Detect which cell encompasses the target text, then output its [X, Y] center coordinate. 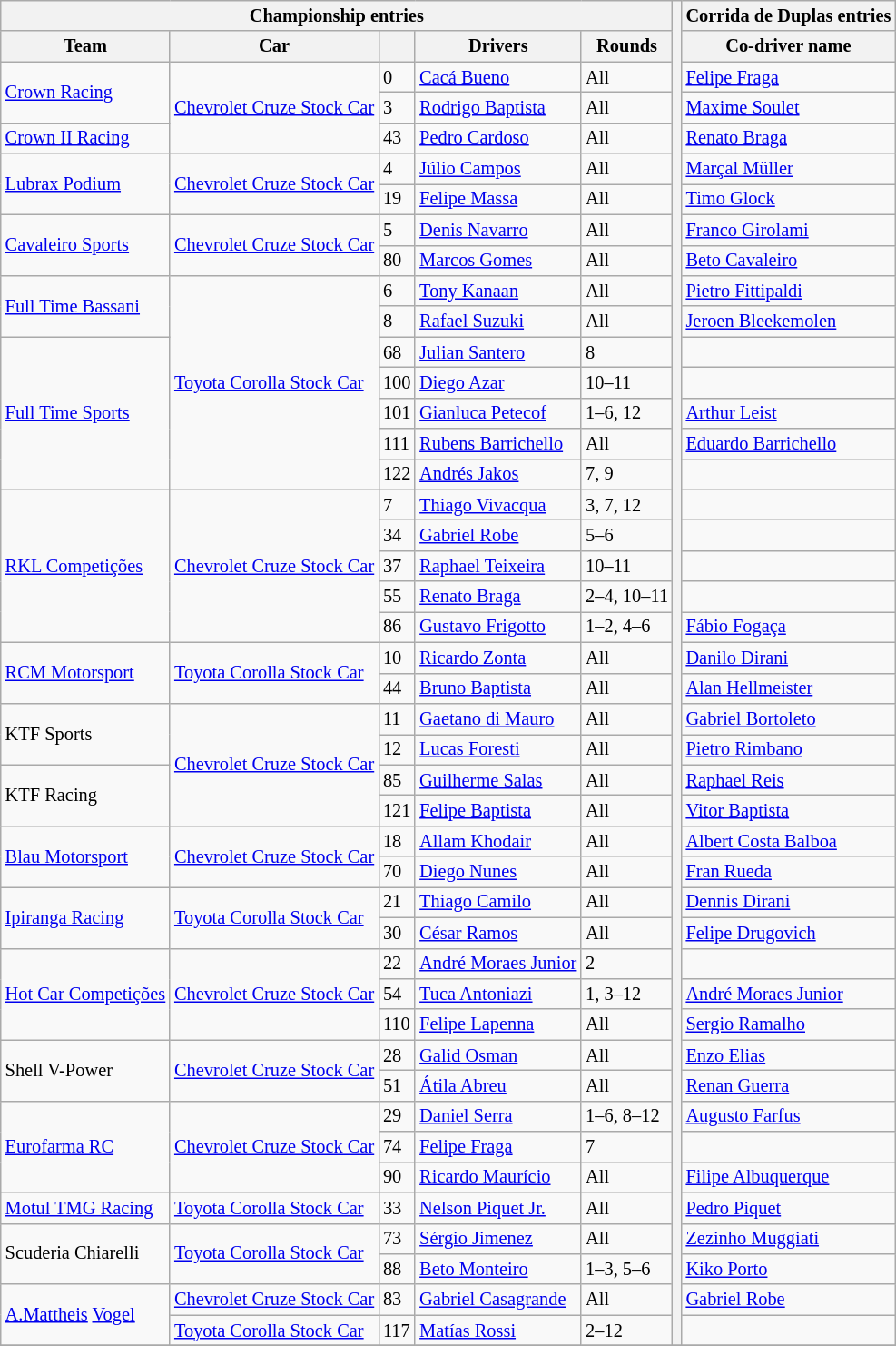
11 [397, 718]
19 [397, 199]
Augusto Farfus [789, 1116]
1–6, 8–12 [626, 1116]
Allam Khodair [497, 841]
Championship entries [337, 15]
Marcos Gomes [497, 261]
1, 3–12 [626, 994]
Felipe Baptista [497, 810]
74 [397, 1147]
90 [397, 1177]
KTF Sports [85, 734]
Rubens Barrichello [497, 444]
73 [397, 1239]
117 [397, 1331]
2–12 [626, 1331]
4 [397, 169]
Drivers [497, 46]
Denis Navarro [497, 230]
Pietro Rimbano [789, 749]
Renan Guerra [789, 1085]
Julian Santero [497, 352]
Ricardo Maurício [497, 1177]
70 [397, 872]
RCM Motorsport [85, 672]
Sérgio Jimenez [497, 1239]
Diego Azar [497, 382]
1–6, 12 [626, 413]
Andrés Jakos [497, 474]
Felipe Drugovich [789, 933]
Lubrax Podium [85, 183]
22 [397, 964]
César Ramos [497, 933]
Vitor Baptista [789, 810]
Thiago Vivacqua [497, 505]
34 [397, 535]
Daniel Serra [497, 1116]
Scuderia Chiarelli [85, 1253]
Jeroen Bleekemolen [789, 322]
100 [397, 382]
121 [397, 810]
33 [397, 1208]
Pedro Piquet [789, 1208]
0 [397, 77]
Raphael Reis [789, 780]
12 [397, 749]
Gabriel Casagrande [497, 1300]
A.Mattheis Vogel [85, 1315]
Pedro Cardoso [497, 138]
101 [397, 413]
Marçal Müller [789, 169]
80 [397, 261]
Filipe Albuquerque [789, 1177]
Rafael Suzuki [497, 322]
Pietro Fittipaldi [789, 291]
2–4, 10–11 [626, 597]
Guilherme Salas [497, 780]
Full Time Bassani [85, 305]
Hot Car Competições [85, 994]
Gustavo Frigotto [497, 627]
Albert Costa Balboa [789, 841]
Shell V-Power [85, 1070]
85 [397, 780]
Thiago Camilo [497, 902]
29 [397, 1116]
Crown II Racing [85, 138]
Blau Motorsport [85, 856]
Beto Cavaleiro [789, 261]
110 [397, 1024]
10 [397, 658]
Beto Monteiro [497, 1269]
Diego Nunes [497, 872]
KTF Racing [85, 796]
122 [397, 474]
Felipe Lapenna [497, 1024]
Gabriel Bortoleto [789, 718]
18 [397, 841]
21 [397, 902]
Cavaleiro Sports [85, 245]
51 [397, 1085]
Nelson Piquet Jr. [497, 1208]
Arthur Leist [789, 413]
Kiko Porto [789, 1269]
5–6 [626, 535]
Alan Hellmeister [789, 688]
Rounds [626, 46]
83 [397, 1300]
6 [397, 291]
Fábio Fogaça [789, 627]
Full Time Sports [85, 413]
88 [397, 1269]
54 [397, 994]
1–2, 4–6 [626, 627]
55 [397, 597]
44 [397, 688]
Timo Glock [789, 199]
Zezinho Muggiati [789, 1239]
Car [274, 46]
68 [397, 352]
43 [397, 138]
Team [85, 46]
Fran Rueda [789, 872]
7, 9 [626, 474]
Franco Girolami [789, 230]
Maxime Soulet [789, 107]
3, 7, 12 [626, 505]
1–3, 5–6 [626, 1269]
Galid Osman [497, 1055]
86 [397, 627]
Gianluca Petecof [497, 413]
111 [397, 444]
Enzo Elias [789, 1055]
37 [397, 566]
30 [397, 933]
Corrida de Duplas entries [789, 15]
Danilo Dirani [789, 658]
Bruno Baptista [497, 688]
Raphael Teixeira [497, 566]
Cacá Bueno [497, 77]
Matías Rossi [497, 1331]
28 [397, 1055]
Ipiranga Racing [85, 917]
Gaetano di Mauro [497, 718]
Ricardo Zonta [497, 658]
Motul TMG Racing [85, 1208]
Tuca Antoniazi [497, 994]
Tony Kanaan [497, 291]
Eduardo Barrichello [789, 444]
Rodrigo Baptista [497, 107]
Crown Racing [85, 93]
Dennis Dirani [789, 902]
3 [397, 107]
5 [397, 230]
Co-driver name [789, 46]
Eurofarma RC [85, 1146]
Átila Abreu [497, 1085]
2 [626, 964]
Felipe Massa [497, 199]
RKL Competições [85, 566]
Sergio Ramalho [789, 1024]
Júlio Campos [497, 169]
Lucas Foresti [497, 749]
